Scan for the cell matching the given text and deliver its (X, Y) coordinate at center. 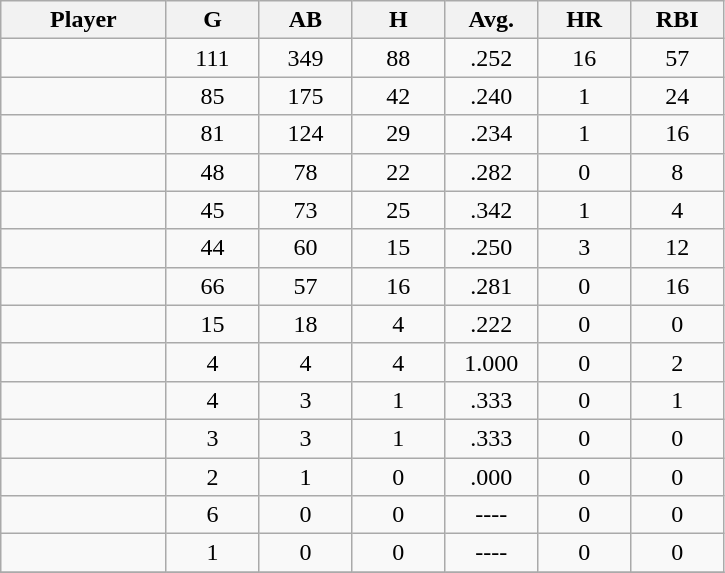
66 (212, 286)
349 (306, 58)
8 (678, 172)
24 (678, 96)
H (398, 20)
.222 (492, 324)
88 (398, 58)
78 (306, 172)
.234 (492, 134)
.281 (492, 286)
42 (398, 96)
RBI (678, 20)
25 (398, 210)
.240 (492, 96)
.250 (492, 248)
G (212, 20)
111 (212, 58)
.282 (492, 172)
81 (212, 134)
85 (212, 96)
AB (306, 20)
6 (212, 515)
Player (84, 20)
.252 (492, 58)
.000 (492, 477)
29 (398, 134)
45 (212, 210)
60 (306, 248)
18 (306, 324)
1.000 (492, 362)
HR (584, 20)
124 (306, 134)
48 (212, 172)
22 (398, 172)
73 (306, 210)
.342 (492, 210)
Avg. (492, 20)
12 (678, 248)
175 (306, 96)
44 (212, 248)
